Search for the cell housing the specified text and yield its [x, y] center coordinate. 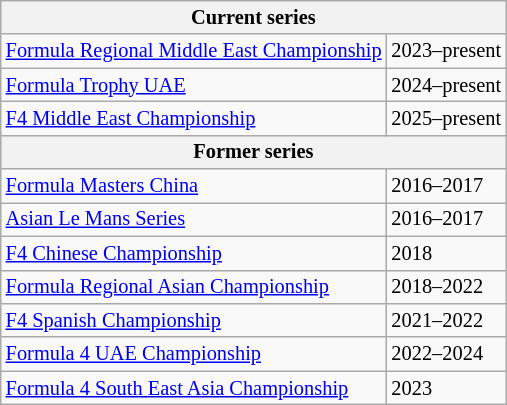
2018 [446, 253]
Formula Trophy UAE [194, 85]
2021–2022 [446, 320]
F4 Spanish Championship [194, 320]
Asian Le Mans Series [194, 219]
Current series [254, 17]
2023 [446, 388]
Formula Masters China [194, 186]
2024–present [446, 85]
Formula 4 UAE Championship [194, 354]
F4 Middle East Championship [194, 118]
Formula Regional Middle East Championship [194, 51]
2018–2022 [446, 287]
2023–present [446, 51]
2022–2024 [446, 354]
Former series [254, 152]
F4 Chinese Championship [194, 253]
2025–present [446, 118]
Formula Regional Asian Championship [194, 287]
Formula 4 South East Asia Championship [194, 388]
